Search for the cell housing the specified text and yield its (x, y) center coordinate. 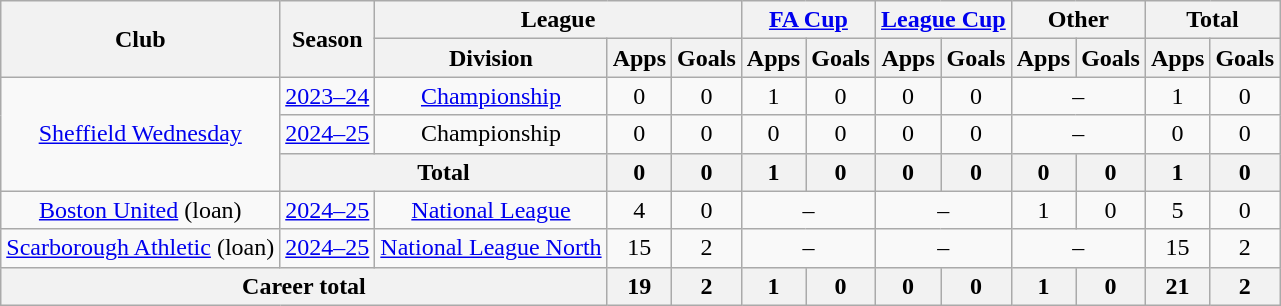
League (558, 20)
5 (1177, 210)
Season (328, 39)
National League (491, 210)
Sheffield Wednesday (140, 134)
2023–24 (328, 96)
National League North (491, 248)
Club (140, 39)
Other (1078, 20)
League Cup (943, 20)
Division (491, 58)
Scarborough Athletic (loan) (140, 248)
21 (1177, 286)
Boston United (loan) (140, 210)
Career total (304, 286)
4 (639, 210)
FA Cup (808, 20)
19 (639, 286)
